For the text-containing cell, return its midpoint in [x, y] coordinate format. 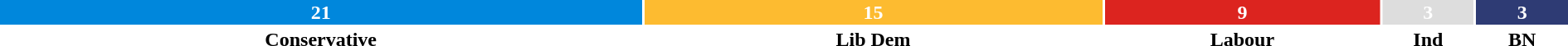
15 [873, 12]
9 [1243, 12]
21 [320, 12]
